Return the (x, y) coordinate for the center point of the cell that contains the specified text.  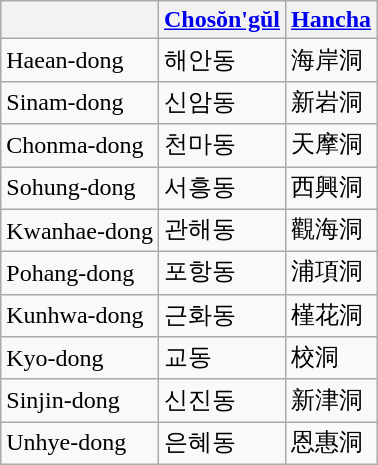
新岩洞 (332, 102)
恩惠洞 (332, 444)
Kunhwa-dong (80, 316)
Unhye-dong (80, 444)
은혜동 (222, 444)
Pohang-dong (80, 274)
新津洞 (332, 400)
觀海洞 (332, 230)
포항동 (222, 274)
서흥동 (222, 188)
Sinjin-dong (80, 400)
天摩洞 (332, 146)
Kyo-dong (80, 358)
Hancha (332, 20)
Chosŏn'gŭl (222, 20)
해안동 (222, 60)
Sinam-dong (80, 102)
신진동 (222, 400)
Chonma-dong (80, 146)
槿花洞 (332, 316)
신암동 (222, 102)
근화동 (222, 316)
校洞 (332, 358)
Haean-dong (80, 60)
海岸洞 (332, 60)
浦項洞 (332, 274)
Sohung-dong (80, 188)
西興洞 (332, 188)
천마동 (222, 146)
교동 (222, 358)
Kwanhae-dong (80, 230)
관해동 (222, 230)
